Locate the cell with the specified text and output its [X, Y] center coordinate. 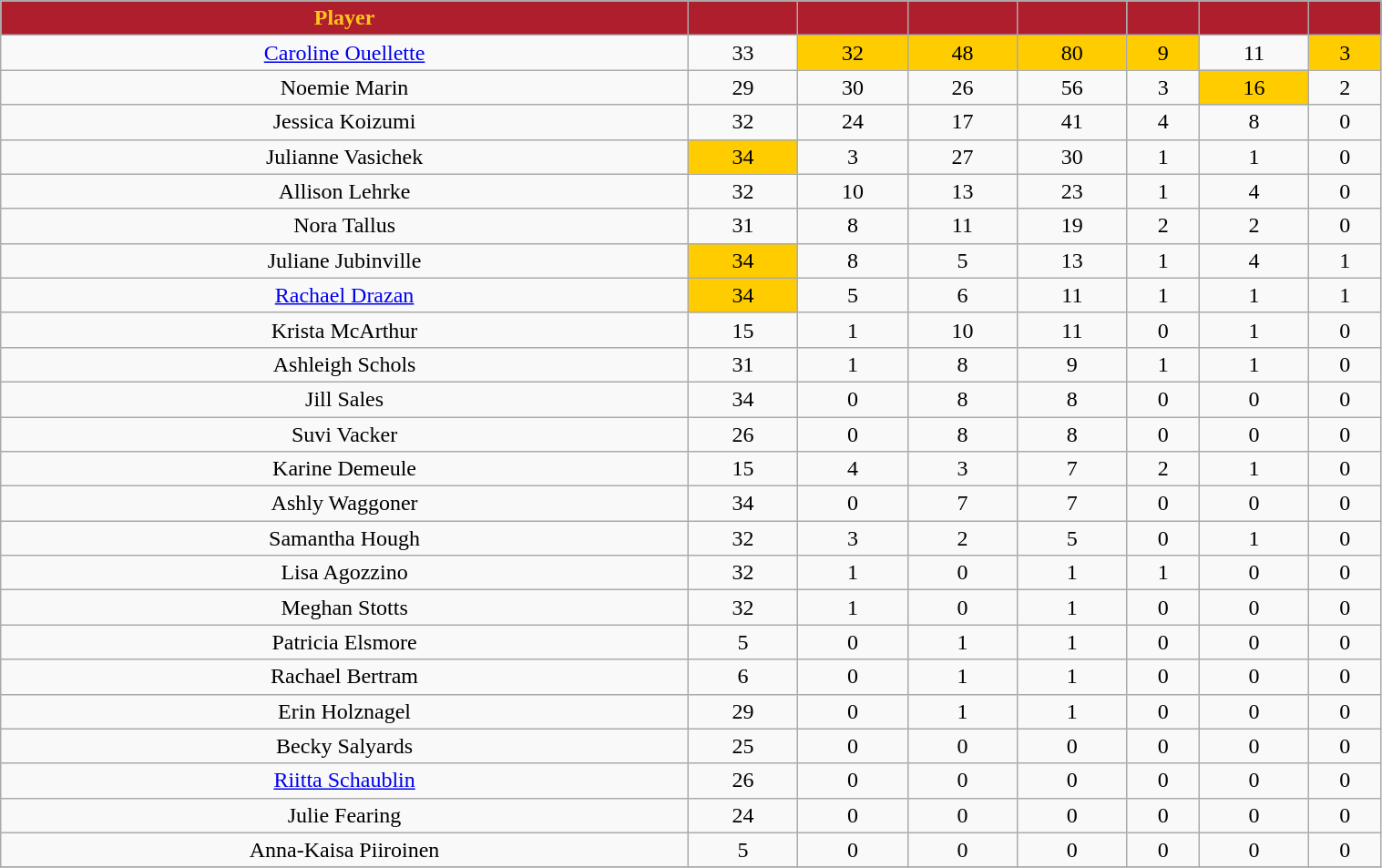
33 [742, 53]
Samantha Hough [344, 538]
27 [962, 157]
Meghan Stotts [344, 608]
Julianne Vasichek [344, 157]
Karine Demeule [344, 469]
Ashleigh Schols [344, 364]
Jill Sales [344, 399]
Juliane Jubinville [344, 260]
Noemie Marin [344, 87]
19 [1072, 226]
80 [1072, 53]
41 [1072, 122]
Nora Tallus [344, 226]
Patricia Elsmore [344, 642]
16 [1254, 87]
Suvi Vacker [344, 434]
Riitta Schaublin [344, 781]
Erin Holznagel [344, 711]
Rachael Bertram [344, 677]
Player [344, 18]
48 [962, 53]
Caroline Ouellette [344, 53]
Ashly Waggoner [344, 504]
Julie Fearing [344, 815]
23 [1072, 191]
Lisa Agozzino [344, 573]
Jessica Koizumi [344, 122]
25 [742, 746]
Krista McArthur [344, 330]
56 [1072, 87]
Becky Salyards [344, 746]
Allison Lehrke [344, 191]
17 [962, 122]
Rachael Drazan [344, 295]
Anna-Kaisa Piiroinen [344, 850]
